Locate the cell with the specified text and output its (X, Y) center coordinate. 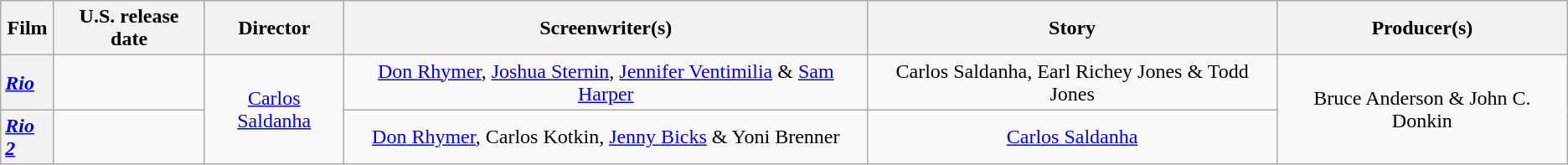
Director (275, 28)
Producer(s) (1422, 28)
Screenwriter(s) (606, 28)
Bruce Anderson & John C. Donkin (1422, 110)
Story (1072, 28)
Rio 2 (28, 137)
Don Rhymer, Joshua Sternin, Jennifer Ventimilia & Sam Harper (606, 82)
Carlos Saldanha, Earl Richey Jones & Todd Jones (1072, 82)
Film (28, 28)
U.S. release date (129, 28)
Don Rhymer, Carlos Kotkin, Jenny Bicks & Yoni Brenner (606, 137)
Rio (28, 82)
